Identify which cell holds the provided text, then report its (x, y) central coordinate. 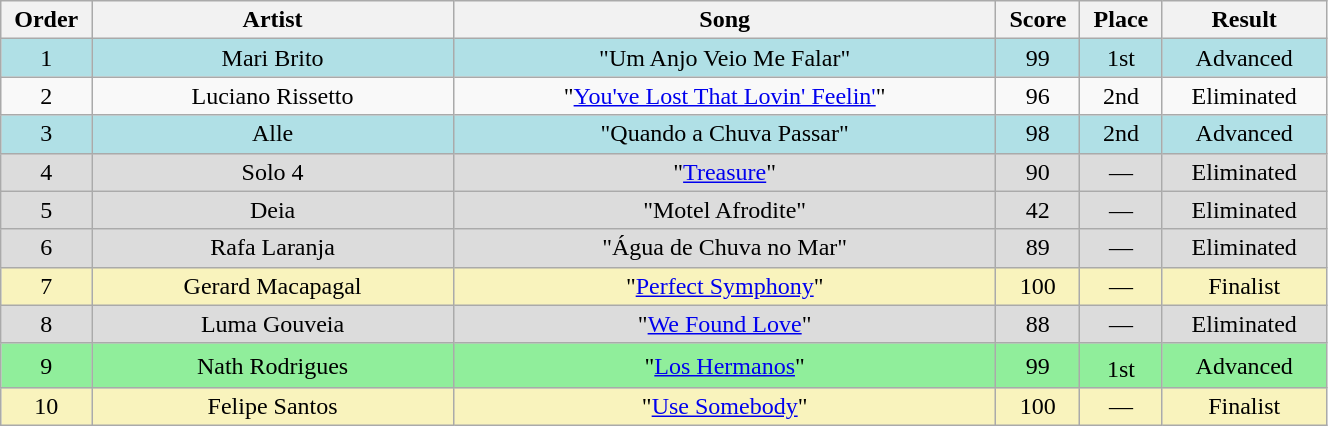
Score (1038, 20)
5 (46, 210)
"We Found Love" (724, 324)
8 (46, 324)
"Motel Afrodite" (724, 210)
4 (46, 172)
Artist (273, 20)
Rafa Laranja (273, 248)
3 (46, 134)
88 (1038, 324)
"Use Somebody" (724, 407)
Deia (273, 210)
"Perfect Symphony" (724, 286)
6 (46, 248)
Result (1244, 20)
Order (46, 20)
89 (1038, 248)
Luciano Rissetto (273, 96)
Alle (273, 134)
9 (46, 366)
Luma Gouveia (273, 324)
7 (46, 286)
42 (1038, 210)
Nath Rodrigues (273, 366)
10 (46, 407)
1 (46, 58)
96 (1038, 96)
Mari Brito (273, 58)
Gerard Macapagal (273, 286)
"Quando a Chuva Passar" (724, 134)
"Los Hermanos" (724, 366)
Song (724, 20)
"Água de Chuva no Mar" (724, 248)
2 (46, 96)
"You've Lost That Lovin' Feelin'" (724, 96)
Solo 4 (273, 172)
90 (1038, 172)
"Treasure" (724, 172)
Felipe Santos (273, 407)
98 (1038, 134)
"Um Anjo Veio Me Falar" (724, 58)
Place (1121, 20)
